Determine the (X, Y) coordinate at the center of the cell enclosing the given text.  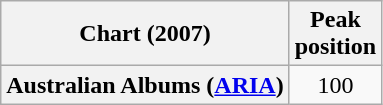
Chart (2007) (145, 34)
Australian Albums (ARIA) (145, 85)
Peakposition (335, 34)
100 (335, 85)
